For the text-containing cell, return its midpoint in (x, y) coordinate format. 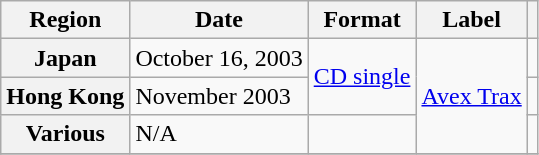
Date (219, 20)
Format (362, 20)
N/A (219, 134)
Label (472, 20)
Various (66, 134)
Hong Kong (66, 96)
November 2003 (219, 96)
October 16, 2003 (219, 58)
Region (66, 20)
CD single (362, 77)
Avex Trax (472, 96)
Japan (66, 58)
